Scan for the cell matching the given text and deliver its [X, Y] coordinate at center. 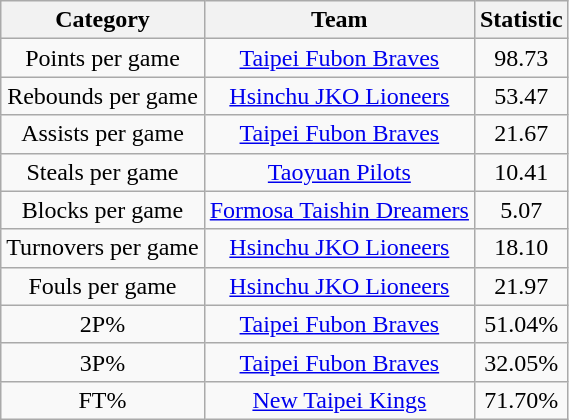
FT% [102, 400]
3P% [102, 362]
21.97 [521, 286]
10.41 [521, 172]
51.04% [521, 324]
Blocks per game [102, 210]
5.07 [521, 210]
Formosa Taishin Dreamers [339, 210]
Fouls per game [102, 286]
Steals per game [102, 172]
21.67 [521, 134]
2P% [102, 324]
New Taipei Kings [339, 400]
53.47 [521, 96]
Statistic [521, 20]
Points per game [102, 58]
Turnovers per game [102, 248]
71.70% [521, 400]
18.10 [521, 248]
Assists per game [102, 134]
Category [102, 20]
98.73 [521, 58]
32.05% [521, 362]
Team [339, 20]
Taoyuan Pilots [339, 172]
Rebounds per game [102, 96]
